Capture the cell that displays the provided text and extract its (X, Y) central coordinate. 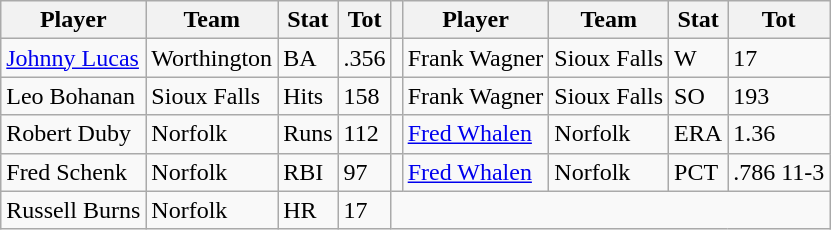
SO (698, 96)
97 (364, 172)
1.36 (779, 134)
HR (308, 210)
ERA (698, 134)
BA (308, 58)
112 (364, 134)
Runs (308, 134)
Worthington (212, 58)
Russell Burns (74, 210)
Johnny Lucas (74, 58)
Leo Bohanan (74, 96)
W (698, 58)
Hits (308, 96)
RBI (308, 172)
.356 (364, 58)
Fred Schenk (74, 172)
Robert Duby (74, 134)
.786 11-3 (779, 172)
PCT (698, 172)
193 (779, 96)
158 (364, 96)
